Extract the (X, Y) coordinate from the center of the cell holding the provided text.  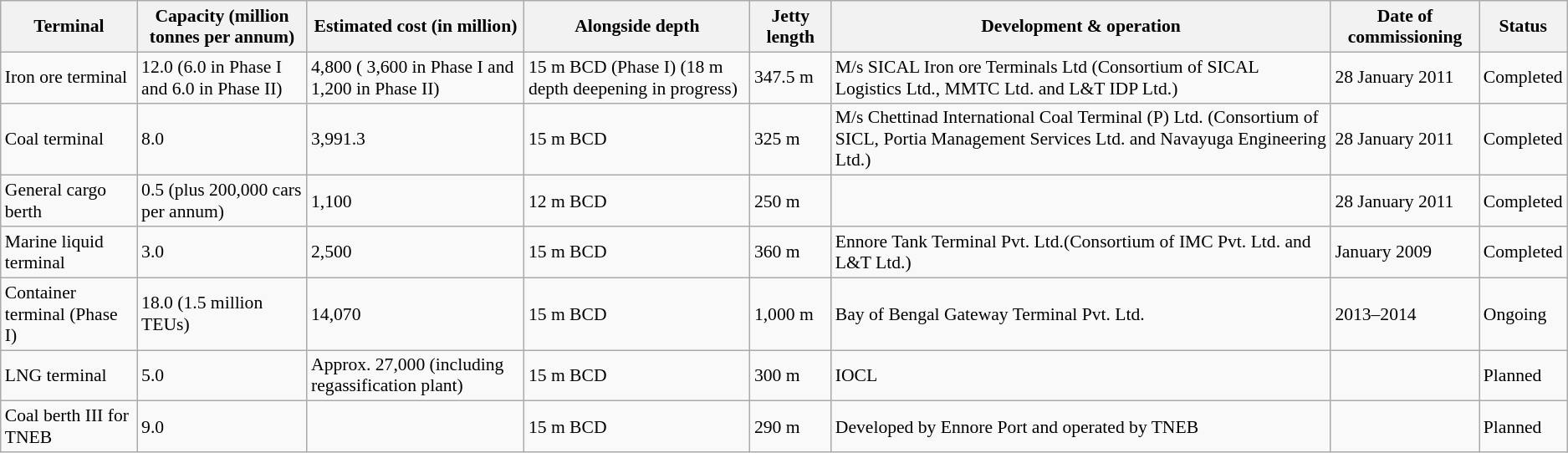
General cargo berth (69, 201)
2013–2014 (1405, 314)
Iron ore terminal (69, 77)
18.0 (1.5 million TEUs) (222, 314)
290 m (791, 426)
12.0 (6.0 in Phase I and 6.0 in Phase II) (222, 77)
1,100 (416, 201)
15 m BCD (Phase I) (18 m depth deepening in progress) (637, 77)
IOCL (1081, 376)
5.0 (222, 376)
Alongside depth (637, 27)
Status (1524, 27)
Date of commissioning (1405, 27)
Capacity (million tonnes per annum) (222, 27)
Estimated cost (in million) (416, 27)
3.0 (222, 252)
360 m (791, 252)
Container terminal (Phase I) (69, 314)
250 m (791, 201)
8.0 (222, 139)
Coal berth III for TNEB (69, 426)
Coal terminal (69, 139)
Developed by Ennore Port and operated by TNEB (1081, 426)
325 m (791, 139)
4,800 ( 3,600 in Phase I and 1,200 in Phase II) (416, 77)
M/s Chettinad International Coal Terminal (P) Ltd. (Consortium of SICL, Portia Management Services Ltd. and Navayuga Engineering Ltd.) (1081, 139)
Approx. 27,000 (including regassification plant) (416, 376)
1,000 m (791, 314)
Ennore Tank Terminal Pvt. Ltd.(Consortium of IMC Pvt. Ltd. and L&T Ltd.) (1081, 252)
Jetty length (791, 27)
Development & operation (1081, 27)
Marine liquid terminal (69, 252)
347.5 m (791, 77)
Bay of Bengal Gateway Terminal Pvt. Ltd. (1081, 314)
January 2009 (1405, 252)
12 m BCD (637, 201)
0.5 (plus 200,000 cars per annum) (222, 201)
2,500 (416, 252)
3,991.3 (416, 139)
Terminal (69, 27)
Ongoing (1524, 314)
14,070 (416, 314)
300 m (791, 376)
9.0 (222, 426)
LNG terminal (69, 376)
M/s SICAL Iron ore Terminals Ltd (Consortium of SICAL Logistics Ltd., MMTC Ltd. and L&T IDP Ltd.) (1081, 77)
